Pinpoint the cell where the given text exists, returning its (X, Y) midpoint coordinate. 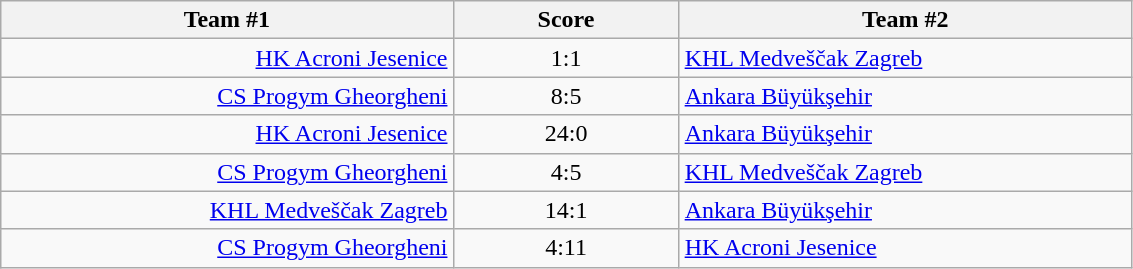
4:11 (566, 248)
Score (566, 20)
Team #1 (227, 20)
24:0 (566, 134)
8:5 (566, 96)
1:1 (566, 58)
Team #2 (905, 20)
4:5 (566, 172)
14:1 (566, 210)
